Provide the [X, Y] coordinate of the cell's center where the given text is located.  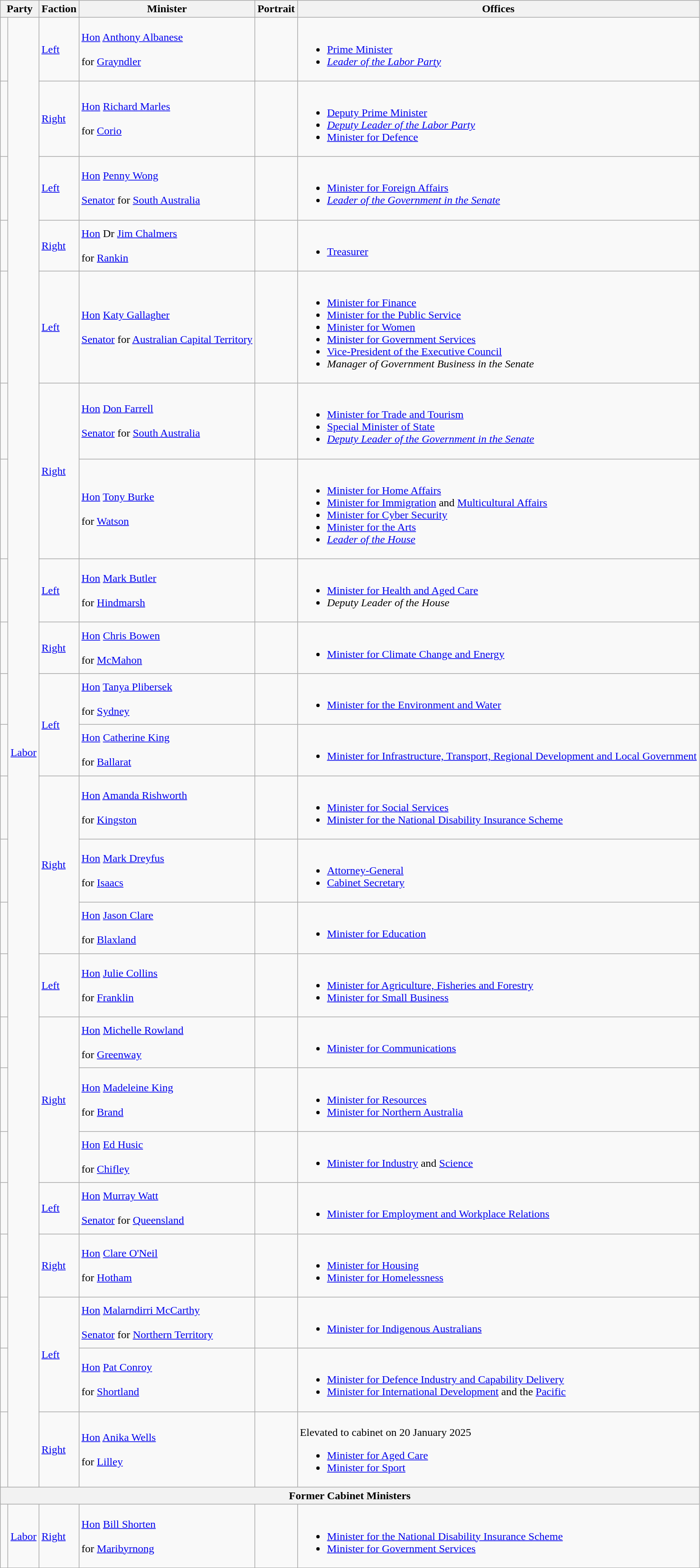
Hon Anthony Albanese for Grayndler [167, 49]
Prime MinisterLeader of the Labor Party [498, 49]
Hon Mark Butler for Hindmarsh [167, 590]
Party [20, 9]
Hon Katy Gallagher Senator for Australian Capital Territory [167, 327]
Hon Michelle Rowland for Greenway [167, 1042]
Elevated to cabinet on 20 January 2025Minister for Aged CareMinister for Sport [498, 1449]
Hon Murray Watt Senator for Queensland [167, 1208]
Minister for Agriculture, Fisheries and ForestryMinister for Small Business [498, 985]
Hon Richard Marles for Corio [167, 119]
Hon Clare O'Neil for Hotham [167, 1265]
Former Cabinet Ministers [350, 1496]
Minister for Education [498, 928]
Hon Don Farrell Senator for South Australia [167, 421]
Minister for Communications [498, 1042]
Minister for Indigenous Australians [498, 1323]
Hon Madeleine King for Brand [167, 1100]
Hon Julie Collins for Franklin [167, 985]
Minister for Home AffairsMinister for Immigration and Multicultural AffairsMinister for Cyber SecurityMinister for the ArtsLeader of the House [498, 508]
Hon Catherine King for Ballarat [167, 750]
Hon Jason Clare for Blaxland [167, 928]
Hon Penny Wong Senator for South Australia [167, 188]
Minister for Climate Change and Energy [498, 648]
Minister for Defence Industry and Capability DeliveryMinister for International Development and the Pacific [498, 1380]
Hon Amanda Rishworth for Kingston [167, 807]
Minister for Foreign AffairsLeader of the Government in the Senate [498, 188]
Minister for Industry and Science [498, 1157]
Hon Pat Conroy for Shortland [167, 1380]
Deputy Prime MinisterDeputy Leader of the Labor PartyMinister for Defence [498, 119]
Minister [167, 9]
Hon Dr Jim Chalmers for Rankin [167, 245]
Minister for Infrastructure, Transport, Regional Development and Local Government [498, 750]
Minister for Employment and Workplace Relations [498, 1208]
Offices [498, 9]
Minister for the Environment and Water [498, 698]
Minister for Social ServicesMinister for the National Disability Insurance Scheme [498, 807]
Hon Tony Burke for Watson [167, 508]
Portrait [276, 9]
Hon Bill Shorten for Maribyrnong [167, 1536]
Hon Anika Wells for Lilley [167, 1449]
Hon Chris Bowen for McMahon [167, 648]
Faction [59, 9]
Minister for Trade and TourismSpecial Minister of StateDeputy Leader of the Government in the Senate [498, 421]
Minister for HousingMinister for Homelessness [498, 1265]
Hon Tanya Plibersek for Sydney [167, 698]
Attorney-GeneralCabinet Secretary [498, 871]
Hon Ed Husic for Chifley [167, 1157]
Minister for ResourcesMinister for Northern Australia [498, 1100]
Minister for Health and Aged CareDeputy Leader of the House [498, 590]
Minister for the National Disability Insurance Scheme Minister for Government Services [498, 1536]
Hon Malarndirri McCarthySenator for Northern Territory [167, 1323]
Hon Mark Dreyfus for Isaacs [167, 871]
Treasurer [498, 245]
